Identify which cell holds the provided text, then report its [X, Y] central coordinate. 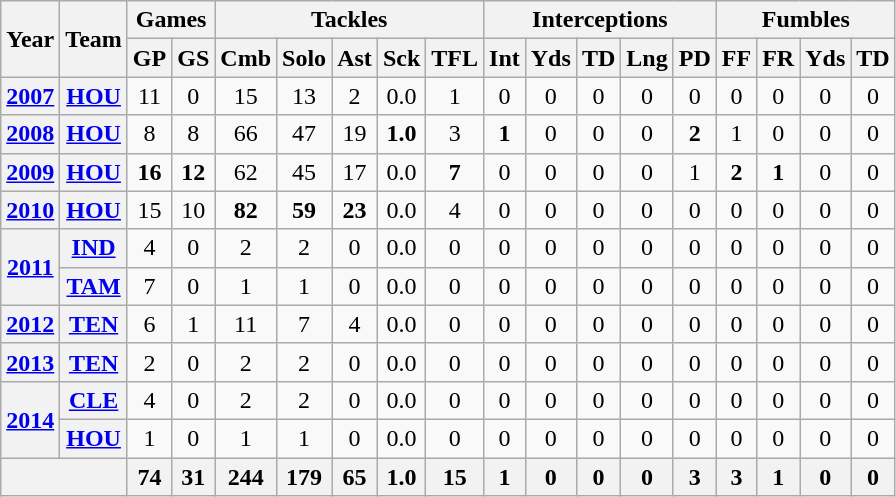
Cmb [246, 58]
179 [304, 477]
Solo [304, 58]
GS [194, 58]
6 [149, 324]
Ast [355, 58]
12 [194, 172]
244 [246, 477]
65 [355, 477]
59 [304, 210]
10 [194, 210]
GP [149, 58]
FR [778, 58]
17 [355, 172]
Games [170, 20]
TAM [94, 286]
2009 [30, 172]
2014 [30, 419]
16 [149, 172]
2008 [30, 134]
CLE [94, 400]
Sck [401, 58]
13 [304, 96]
Lng [647, 58]
47 [304, 134]
IND [94, 248]
2012 [30, 324]
2010 [30, 210]
PD [694, 58]
Fumbles [806, 20]
74 [149, 477]
Team [94, 39]
Tackles [350, 20]
19 [355, 134]
31 [194, 477]
Int [505, 58]
FF [736, 58]
Year [30, 39]
TFL [455, 58]
2013 [30, 362]
Interceptions [600, 20]
66 [246, 134]
23 [355, 210]
2011 [30, 267]
2007 [30, 96]
62 [246, 172]
82 [246, 210]
45 [304, 172]
